For the text-containing cell, return its midpoint in (X, Y) coordinate format. 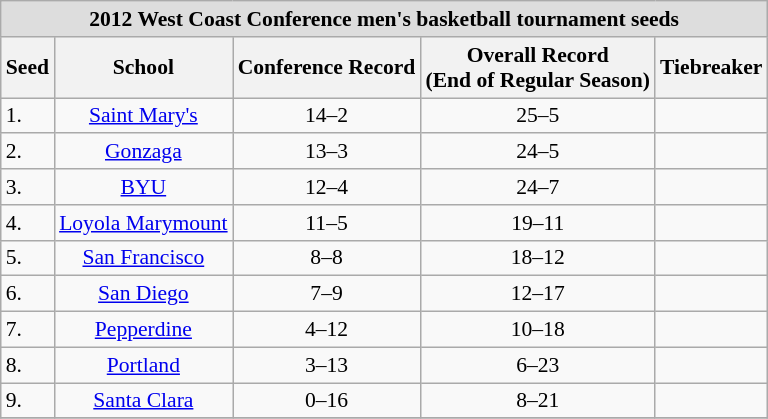
11–5 (327, 223)
Seed (28, 68)
5. (28, 258)
4. (28, 223)
8. (28, 365)
7–9 (327, 294)
19–11 (538, 223)
7. (28, 330)
9. (28, 401)
10–18 (538, 330)
0–16 (327, 401)
8–21 (538, 401)
6. (28, 294)
Gonzaga (144, 152)
Santa Clara (144, 401)
Saint Mary's (144, 116)
San Francisco (144, 258)
2012 West Coast Conference men's basketball tournament seeds (384, 19)
School (144, 68)
BYU (144, 187)
4–12 (327, 330)
24–7 (538, 187)
13–3 (327, 152)
12–4 (327, 187)
14–2 (327, 116)
6–23 (538, 365)
3–13 (327, 365)
2. (28, 152)
Conference Record (327, 68)
San Diego (144, 294)
24–5 (538, 152)
18–12 (538, 258)
12–17 (538, 294)
Loyola Marymount (144, 223)
25–5 (538, 116)
Portland (144, 365)
Overall Record (End of Regular Season) (538, 68)
8–8 (327, 258)
Tiebreaker (711, 68)
1. (28, 116)
3. (28, 187)
Pepperdine (144, 330)
